Capture the cell that displays the provided text and extract its [X, Y] central coordinate. 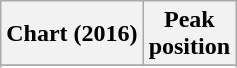
Peakposition [189, 34]
Chart (2016) [72, 34]
